Search for the cell housing the specified text and yield its [x, y] center coordinate. 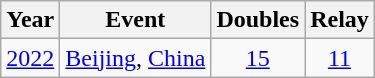
Beijing, China [136, 58]
2022 [30, 58]
15 [258, 58]
Event [136, 20]
Relay [340, 20]
Doubles [258, 20]
11 [340, 58]
Year [30, 20]
